Locate the cell with the specified text and output its (X, Y) center coordinate. 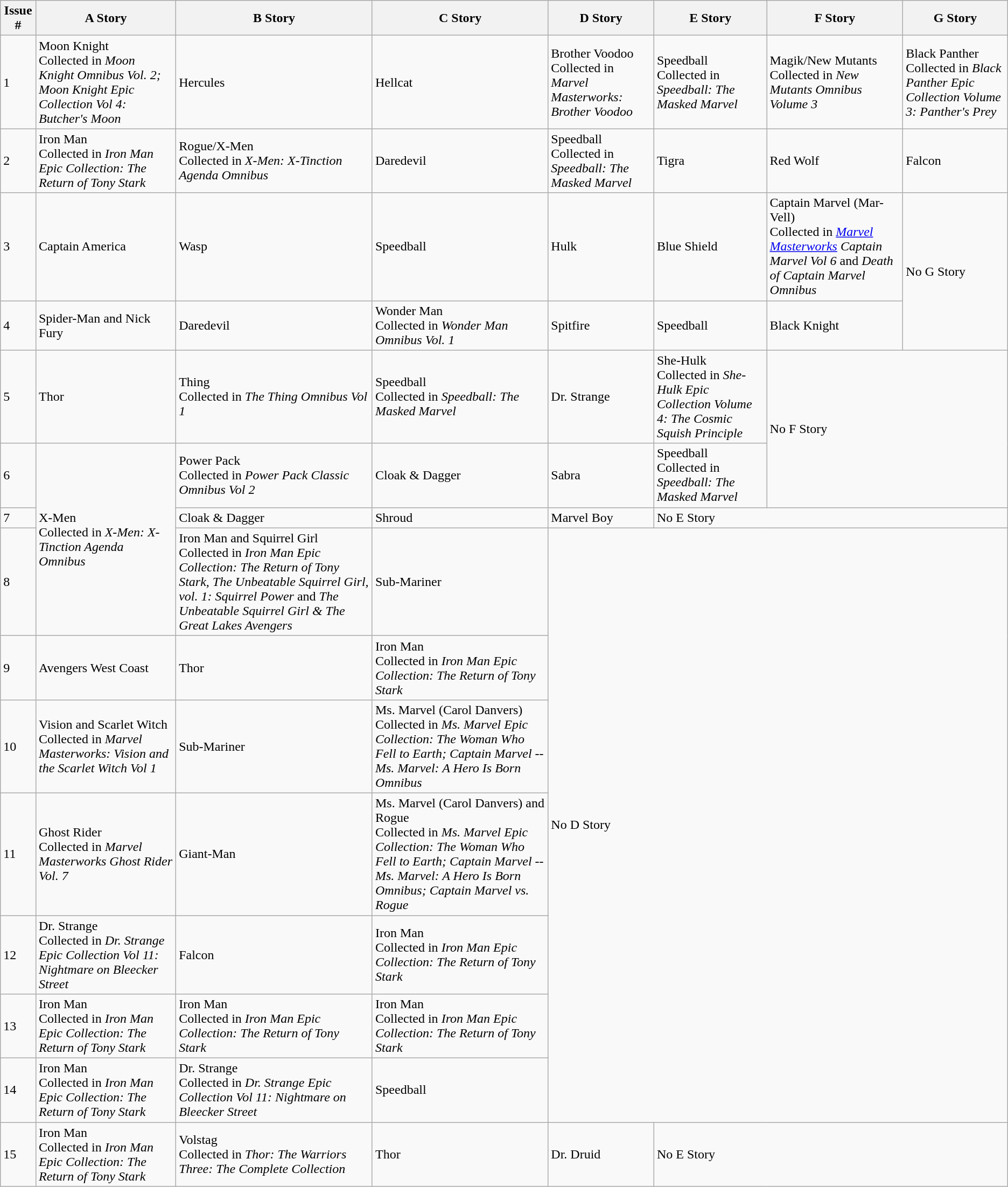
Black Knight (835, 325)
Tigra (710, 160)
Sabra (601, 475)
Hellcat (460, 82)
12 (18, 955)
Blue Shield (710, 247)
Hercules (275, 82)
C Story (460, 18)
Hulk (601, 247)
Rogue/X-MenCollected in X-Men: X-Tinction Agenda Omnibus (275, 160)
D Story (601, 18)
G Story (955, 18)
2 (18, 160)
ThingCollected in The Thing Omnibus Vol 1 (275, 396)
7 (18, 518)
Issue # (18, 18)
Brother VoodooCollected in Marvel Masterworks: Brother Voodoo (601, 82)
9 (18, 668)
Captain America (106, 247)
F Story (835, 18)
E Story (710, 18)
4 (18, 325)
Dr. Strange (601, 396)
Giant-Man (275, 854)
6 (18, 475)
15 (18, 1155)
No F Story (887, 429)
Marvel Boy (601, 518)
A Story (106, 18)
13 (18, 1027)
3 (18, 247)
11 (18, 854)
5 (18, 396)
No D Story (778, 825)
Wonder ManCollected in Wonder Man Omnibus Vol. 1 (460, 325)
Power PackCollected in Power Pack Classic Omnibus Vol 2 (275, 475)
Red Wolf (835, 160)
Wasp (275, 247)
14 (18, 1090)
VolstagCollected in Thor: The Warriors Three: The Complete Collection (275, 1155)
She-HulkCollected in She-Hulk Epic Collection Volume 4: The Cosmic Squish Principle (710, 396)
Ghost RiderCollected in Marvel Masterworks Ghost Rider Vol. 7 (106, 854)
Spitfire (601, 325)
No G Story (955, 271)
8 (18, 582)
Dr. Druid (601, 1155)
10 (18, 746)
Ms. Marvel (Carol Danvers)Collected in Ms. Marvel Epic Collection: The Woman Who Fell to Earth; Captain Marvel -- Ms. Marvel: A Hero Is Born Omnibus (460, 746)
X-MenCollected in X-Men: X-Tinction Agenda Omnibus (106, 540)
Avengers West Coast (106, 668)
Black PantherCollected in Black Panther Epic Collection Volume 3: Panther's Prey (955, 82)
Captain Marvel (Mar-Vell)Collected in Marvel Masterworks Captain Marvel Vol 6 and Death of Captain Marvel Omnibus (835, 247)
B Story (275, 18)
Spider-Man and Nick Fury (106, 325)
1 (18, 82)
Shroud (460, 518)
Magik/New MutantsCollected in New Mutants Omnibus Volume 3 (835, 82)
Moon KnightCollected in Moon Knight Omnibus Vol. 2; Moon Knight Epic Collection Vol 4: Butcher's Moon (106, 82)
Vision and Scarlet WitchCollected in Marvel Masterworks: Vision and the Scarlet Witch Vol 1 (106, 746)
